From the cell containing the given text, extract its center point as (X, Y) coordinate. 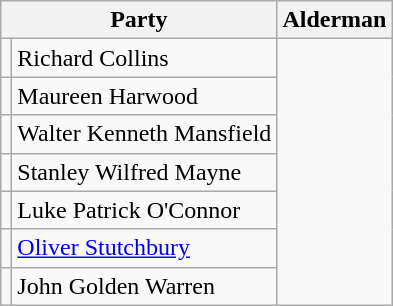
John Golden Warren (144, 286)
Luke Patrick O'Connor (144, 210)
Walter Kenneth Mansfield (144, 134)
Oliver Stutchbury (144, 248)
Party (139, 20)
Stanley Wilfred Mayne (144, 172)
Alderman (334, 20)
Maureen Harwood (144, 96)
Richard Collins (144, 58)
